Provide the [X, Y] coordinate of the cell's center where the given text is located.  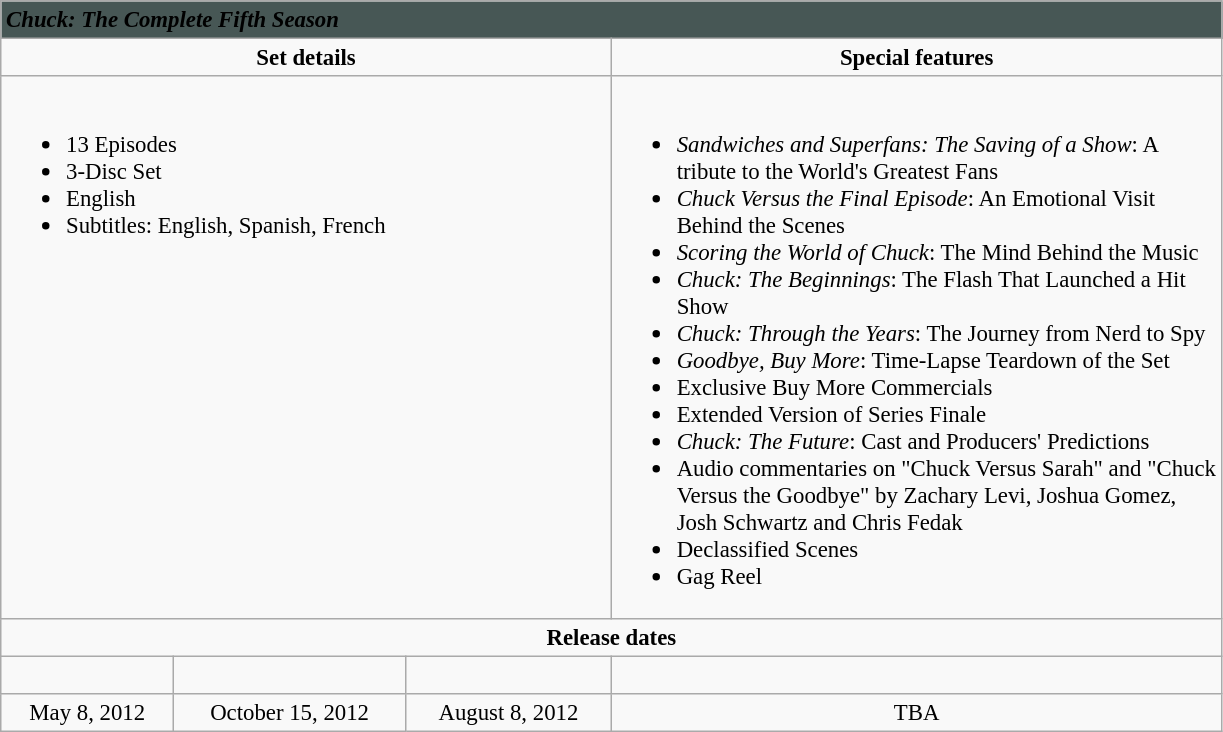
Chuck: The Complete Fifth Season [612, 20]
August 8, 2012 [508, 712]
13 Episodes3-Disc SetEnglishSubtitles: English, Spanish, French [306, 347]
Special features [916, 58]
October 15, 2012 [290, 712]
Release dates [612, 637]
Set details [306, 58]
May 8, 2012 [88, 712]
TBA [916, 712]
